Extract the (X, Y) coordinate from the center of the cell holding the provided text.  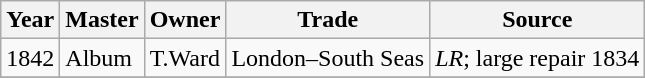
1842 (30, 58)
Owner (185, 20)
London–South Seas (328, 58)
T.Ward (185, 58)
Source (538, 20)
Master (102, 20)
Year (30, 20)
LR; large repair 1834 (538, 58)
Album (102, 58)
Trade (328, 20)
